Detect which cell encompasses the target text, then output its [x, y] center coordinate. 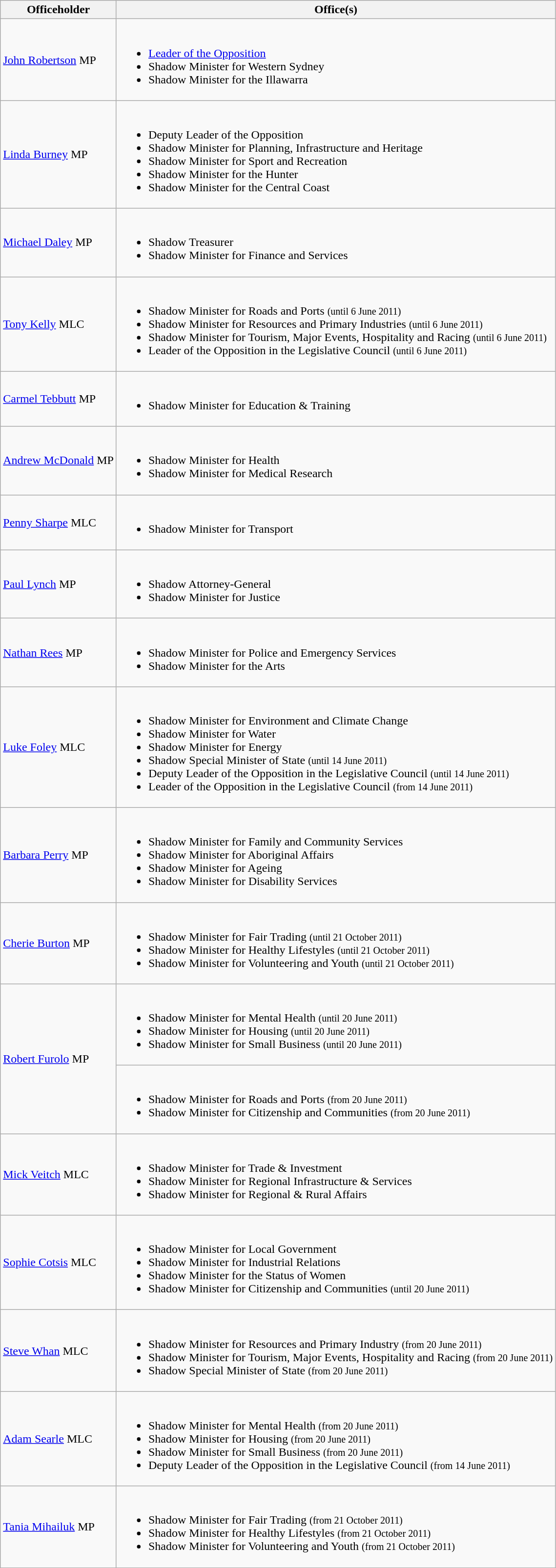
Penny Sharpe MLC [59, 522]
Shadow Minister for Roads and Ports (from 20 June 2011)Shadow Minister for Citizenship and Communities (from 20 June 2011) [336, 1100]
Officeholder [59, 10]
Barbara Perry MP [59, 855]
Shadow Minister for HealthShadow Minister for Medical Research [336, 461]
Shadow Minister for Transport [336, 522]
Shadow Attorney-GeneralShadow Minister for Justice [336, 584]
Office(s) [336, 10]
Leader of the OppositionShadow Minister for Western SydneyShadow Minister for the Illawarra [336, 60]
Shadow Minister for Education & Training [336, 399]
Cherie Burton MP [59, 944]
Michael Daley MP [59, 242]
Robert Furolo MP [59, 1059]
Linda Burney MP [59, 154]
Shadow TreasurerShadow Minister for Finance and Services [336, 242]
Sophie Cotsis MLC [59, 1263]
Carmel Tebbutt MP [59, 399]
Paul Lynch MP [59, 584]
Mick Veitch MLC [59, 1175]
Luke Foley MLC [59, 747]
Steve Whan MLC [59, 1350]
John Robertson MP [59, 60]
Andrew McDonald MP [59, 461]
Tony Kelly MLC [59, 324]
Tania Mihailuk MP [59, 1527]
Nathan Rees MP [59, 652]
Shadow Minister for Police and Emergency ServicesShadow Minister for the Arts [336, 652]
Shadow Minister for Trade & InvestmentShadow Minister for Regional Infrastructure & ServicesShadow Minister for Regional & Rural Affairs [336, 1175]
Adam Searle MLC [59, 1439]
